Return the [x, y] coordinate for the center point of the cell that contains the specified text.  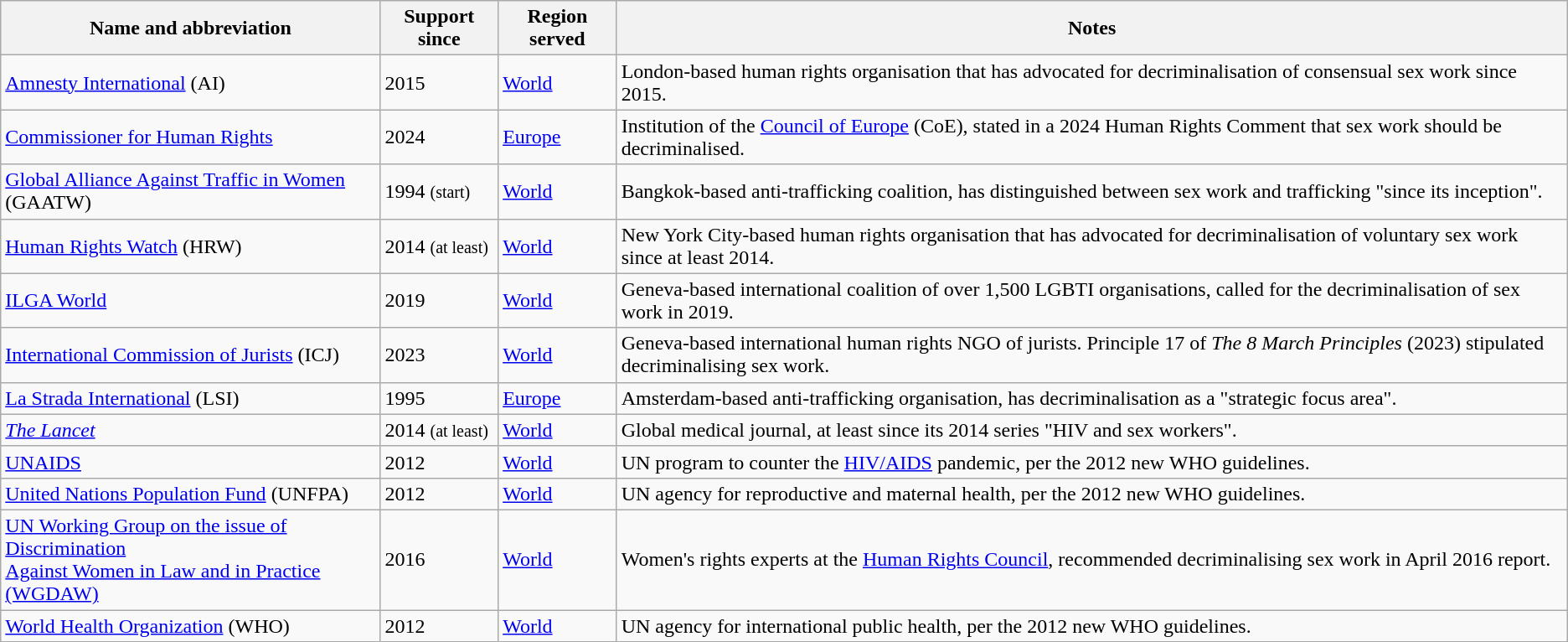
2023 [439, 355]
2024 [439, 137]
Support since [439, 28]
Name and abbreviation [191, 28]
Geneva-based international coalition of over 1,500 LGBTI organisations, called for the decriminalisation of sex work in 2019. [1092, 300]
World Health Organization (WHO) [191, 626]
The Lancet [191, 430]
2015 [439, 82]
Women's rights experts at the Human Rights Council, recommended decriminalising sex work in April 2016 report. [1092, 560]
2016 [439, 560]
ILGA World [191, 300]
Geneva-based international human rights NGO of jurists. Principle 17 of The 8 March Principles (2023) stipulated decriminalising sex work. [1092, 355]
La Strada International (LSI) [191, 398]
Commissioner for Human Rights [191, 137]
UNAIDS [191, 462]
International Commission of Jurists (ICJ) [191, 355]
UN program to counter the HIV/AIDS pandemic, per the 2012 new WHO guidelines. [1092, 462]
Amsterdam-based anti-trafficking organisation, has decriminalisation as a "strategic focus area". [1092, 398]
New York City-based human rights organisation that has advocated for decriminalisation of voluntary sex work since at least 2014. [1092, 246]
Institution of the Council of Europe (CoE), stated in a 2024 Human Rights Comment that sex work should be decriminalised. [1092, 137]
UN Working Group on the issue of DiscriminationAgainst Women in Law and in Practice (WGDAW) [191, 560]
Bangkok-based anti-trafficking coalition, has distinguished between sex work and trafficking "since its inception". [1092, 191]
Region served [558, 28]
1994 (start) [439, 191]
Global medical journal, at least since its 2014 series "HIV and sex workers". [1092, 430]
UN agency for reproductive and maternal health, per the 2012 new WHO guidelines. [1092, 494]
Notes [1092, 28]
UN agency for international public health, per the 2012 new WHO guidelines. [1092, 626]
2019 [439, 300]
Amnesty International (AI) [191, 82]
Global Alliance Against Traffic in Women (GAATW) [191, 191]
1995 [439, 398]
London-based human rights organisation that has advocated for decriminalisation of consensual sex work since 2015. [1092, 82]
Human Rights Watch (HRW) [191, 246]
United Nations Population Fund (UNFPA) [191, 494]
